Provide the [x, y] coordinate of the cell's center where the given text is located.  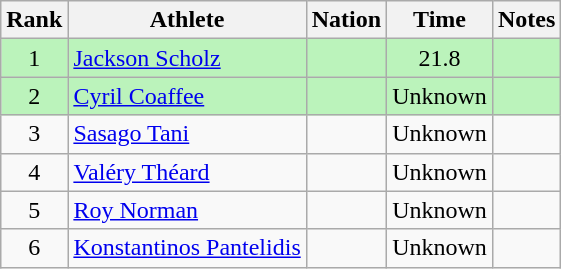
1 [34, 58]
Jackson Scholz [187, 58]
Nation [346, 20]
3 [34, 134]
Cyril Coaffee [187, 96]
4 [34, 172]
Rank [34, 20]
Valéry Théard [187, 172]
Notes [526, 20]
Roy Norman [187, 210]
Sasago Tani [187, 134]
Time [440, 20]
Konstantinos Pantelidis [187, 248]
5 [34, 210]
21.8 [440, 58]
6 [34, 248]
Athlete [187, 20]
2 [34, 96]
